Determine the [X, Y] coordinate at the center of the cell enclosing the given text.  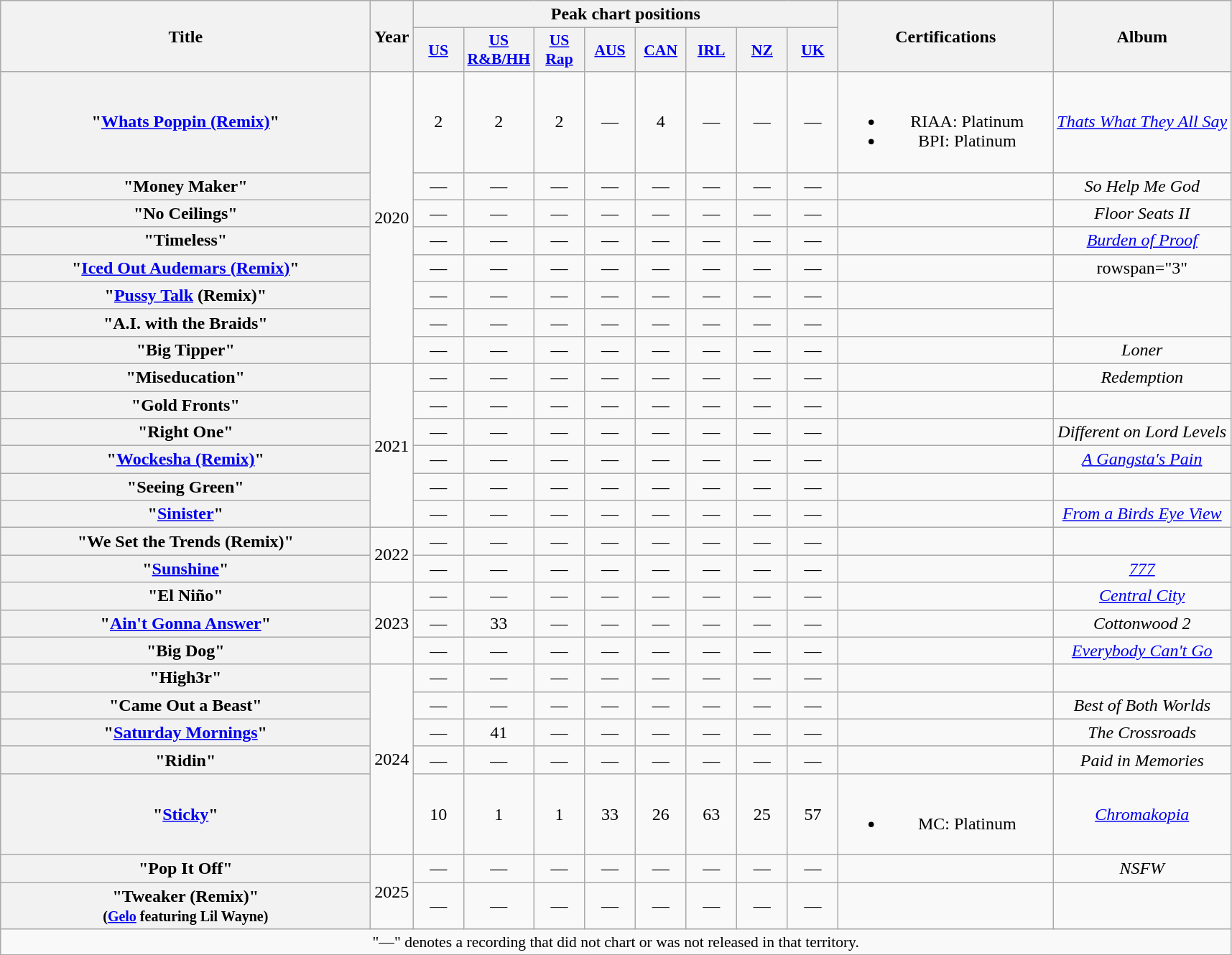
"Ridin" [185, 760]
"Seeing Green" [185, 487]
"Tweaker (Remix)"(Gelo featuring Lil Wayne) [185, 905]
4 [661, 122]
"Iced Out Audemars (Remix)" [185, 268]
USR&B/HH [499, 50]
"Saturday Mornings" [185, 732]
MC: Platinum [945, 814]
A Gangsta's Pain [1142, 460]
Paid in Memories [1142, 760]
2023 [392, 623]
UK [813, 50]
"No Ceilings" [185, 213]
Thats What They All Say [1142, 122]
Chromakopia [1142, 814]
"El Niño" [185, 596]
"Timeless" [185, 241]
Best of Both Worlds [1142, 705]
"Big Dog" [185, 651]
CAN [661, 50]
Different on Lord Levels [1142, 432]
NZ [763, 50]
"We Set the Trends (Remix)" [185, 541]
57 [813, 814]
25 [763, 814]
Peak chart positions [626, 14]
2020 [392, 218]
NSFW [1142, 868]
2024 [392, 760]
The Crossroads [1142, 732]
"Right One" [185, 432]
63 [711, 814]
"Ain't Gonna Answer" [185, 623]
Floor Seats II [1142, 213]
10 [438, 814]
41 [499, 732]
2025 [392, 892]
Title [185, 36]
26 [661, 814]
Cottonwood 2 [1142, 623]
"Came Out a Beast" [185, 705]
rowspan="3" [1142, 268]
Burden of Proof [1142, 241]
"Miseducation" [185, 377]
"Big Tipper" [185, 350]
"—" denotes a recording that did not chart or was not released in that territory. [616, 942]
"Pop It Off" [185, 868]
USRap [559, 50]
Redemption [1142, 377]
Loner [1142, 350]
So Help Me God [1142, 186]
Certifications [945, 36]
"Sunshine" [185, 569]
"Whats Poppin (Remix)" [185, 122]
"Gold Fronts" [185, 404]
AUS [611, 50]
777 [1142, 569]
"Sticky" [185, 814]
Year [392, 36]
Central City [1142, 596]
"High3r" [185, 678]
2021 [392, 445]
"A.I. with the Braids" [185, 322]
RIAA: PlatinumBPI: Platinum [945, 122]
"Sinister" [185, 514]
"Money Maker" [185, 186]
"Pussy Talk (Remix)" [185, 295]
2022 [392, 555]
US [438, 50]
From a Birds Eye View [1142, 514]
"Wockesha (Remix)" [185, 460]
IRL [711, 50]
Album [1142, 36]
Everybody Can't Go [1142, 651]
